Return the (X, Y) coordinate for the center point of the cell that contains the specified text.  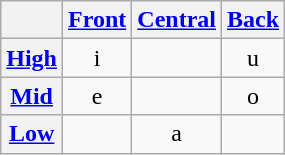
o (254, 96)
a (177, 134)
Mid (32, 96)
High (32, 58)
Front (98, 20)
u (254, 58)
Central (177, 20)
Back (254, 20)
i (98, 58)
Low (32, 134)
e (98, 96)
